Find where the given text appears and provide that cell's center as [X, Y] coordinate. 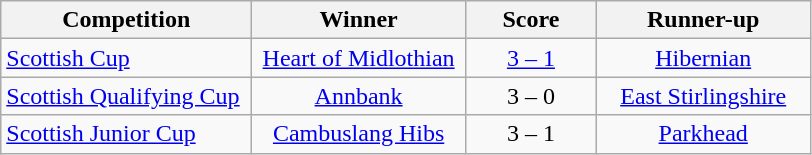
Scottish Qualifying Cup [126, 96]
3 – 0 [530, 96]
Scottish Cup [126, 58]
Cambuslang Hibs [359, 134]
Competition [126, 20]
Hibernian [703, 58]
Scottish Junior Cup [126, 134]
East Stirlingshire [703, 96]
Winner [359, 20]
Score [530, 20]
Heart of Midlothian [359, 58]
Annbank [359, 96]
Runner-up [703, 20]
Parkhead [703, 134]
